Output the (X, Y) coordinate of the center of the cell containing the given text.  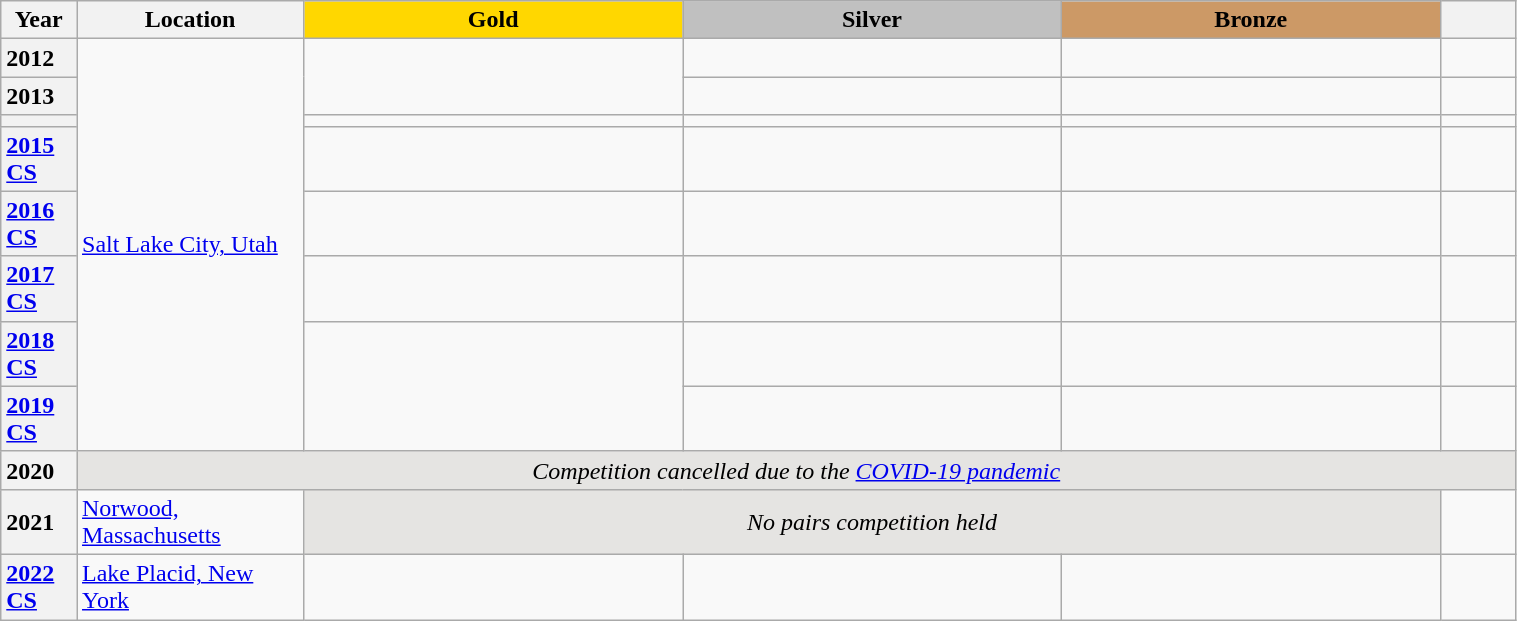
2021 (39, 522)
No pairs competition held (872, 522)
Location (190, 20)
2022 CS (39, 586)
Silver (872, 20)
Lake Placid, New York (190, 586)
2015 CS (39, 158)
Gold (494, 20)
Norwood, Massachusetts (190, 522)
Bronze (1250, 20)
Competition cancelled due to the COVID-19 pandemic (796, 470)
2018 CS (39, 354)
Salt Lake City, Utah (190, 245)
Year (39, 20)
2017 CS (39, 288)
2012 (39, 58)
2016 CS (39, 224)
2019 CS (39, 418)
2020 (39, 470)
2013 (39, 96)
